From the cell containing the given text, extract its center point as [x, y] coordinate. 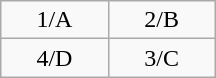
3/C [162, 58]
2/B [162, 20]
1/A [54, 20]
4/D [54, 58]
